For the text-containing cell, return its midpoint in [x, y] coordinate format. 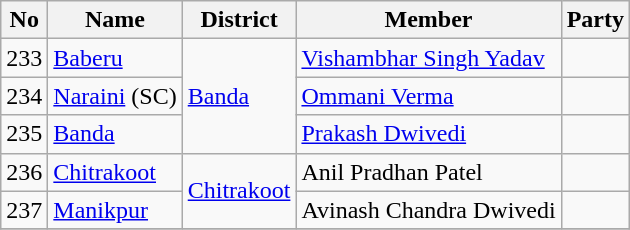
Vishambhar Singh Yadav [428, 58]
Naraini (SC) [115, 96]
Member [428, 20]
234 [24, 96]
Name [115, 20]
Party [595, 20]
236 [24, 172]
Manikpur [115, 210]
235 [24, 134]
Prakash Dwivedi [428, 134]
233 [24, 58]
Avinash Chandra Dwivedi [428, 210]
Anil Pradhan Patel [428, 172]
Ommani Verma [428, 96]
237 [24, 210]
District [239, 20]
Baberu [115, 58]
No [24, 20]
